Locate the cell with the specified text and output its [x, y] center coordinate. 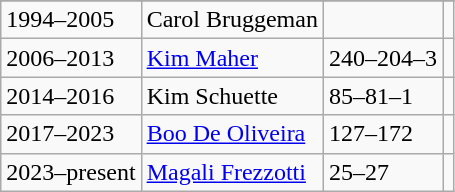
2023–present [71, 172]
2017–2023 [71, 134]
Kim Schuette [232, 96]
85–81–1 [382, 96]
Boo De Oliveira [232, 134]
2014–2016 [71, 96]
Carol Bruggeman [232, 20]
Kim Maher [232, 58]
2006–2013 [71, 58]
Magali Frezzotti [232, 172]
240–204–3 [382, 58]
25–27 [382, 172]
127–172 [382, 134]
1994–2005 [71, 20]
